Scan for the cell matching the given text and deliver its [x, y] coordinate at center. 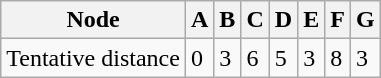
Tentative distance [94, 58]
0 [199, 58]
C [255, 20]
D [283, 20]
B [228, 20]
F [338, 20]
A [199, 20]
5 [283, 58]
8 [338, 58]
6 [255, 58]
Node [94, 20]
E [312, 20]
G [365, 20]
